Detect which cell encompasses the target text, then output its (x, y) center coordinate. 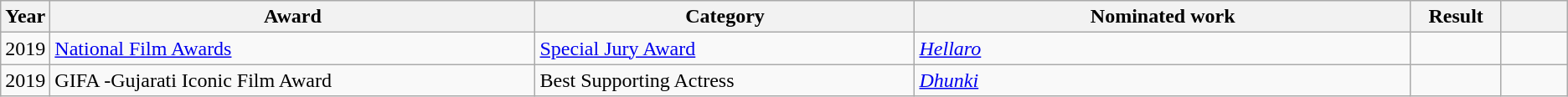
Category (725, 17)
Year (25, 17)
Nominated work (1163, 17)
National Film Awards (293, 48)
Special Jury Award (725, 48)
Award (293, 17)
GIFA -Gujarati Iconic Film Award (293, 80)
Best Supporting Actress (725, 80)
Result (1456, 17)
Dhunki (1163, 80)
Hellaro (1163, 48)
